Locate the cell with the specified text and output its [x, y] center coordinate. 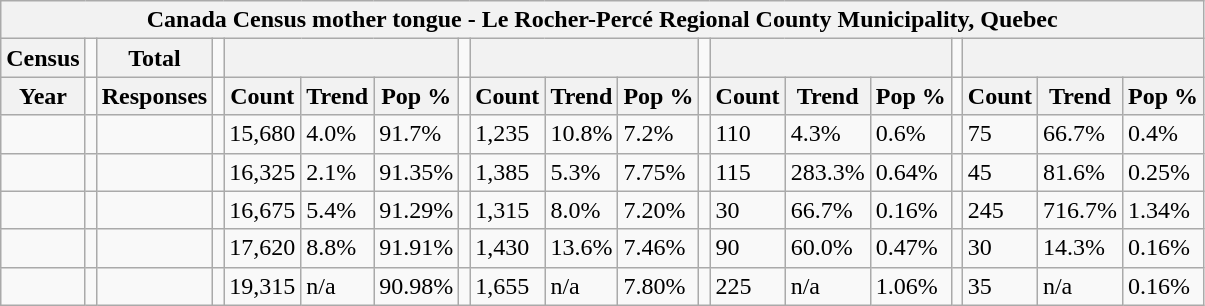
115 [748, 172]
4.3% [828, 134]
8.8% [338, 248]
1,655 [508, 286]
35 [1000, 286]
13.6% [582, 248]
Census [43, 58]
0.4% [1162, 134]
1,385 [508, 172]
Total [154, 58]
7.80% [658, 286]
17,620 [262, 248]
45 [1000, 172]
7.46% [658, 248]
0.25% [1162, 172]
16,675 [262, 210]
Responses [154, 96]
4.0% [338, 134]
91.29% [416, 210]
91.7% [416, 134]
10.8% [582, 134]
60.0% [828, 248]
1.06% [910, 286]
110 [748, 134]
5.4% [338, 210]
7.75% [658, 172]
1,315 [508, 210]
8.0% [582, 210]
225 [748, 286]
716.7% [1080, 210]
75 [1000, 134]
14.3% [1080, 248]
Canada Census mother tongue - Le Rocher-Percé Regional County Municipality, Quebec [602, 20]
245 [1000, 210]
19,315 [262, 286]
Year [43, 96]
0.64% [910, 172]
90.98% [416, 286]
1,235 [508, 134]
5.3% [582, 172]
91.35% [416, 172]
0.6% [910, 134]
2.1% [338, 172]
283.3% [828, 172]
1.34% [1162, 210]
7.2% [658, 134]
81.6% [1080, 172]
91.91% [416, 248]
90 [748, 248]
7.20% [658, 210]
16,325 [262, 172]
1,430 [508, 248]
15,680 [262, 134]
0.47% [910, 248]
